Search for the cell housing the specified text and yield its [x, y] center coordinate. 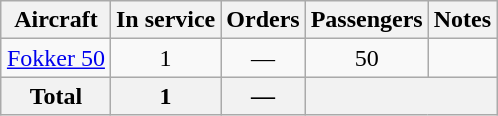
Aircraft [56, 20]
Orders [263, 20]
In service [165, 20]
Passengers [366, 20]
Notes [462, 20]
Fokker 50 [56, 58]
50 [366, 58]
Total [56, 96]
